Search for the cell housing the specified text and yield its (x, y) center coordinate. 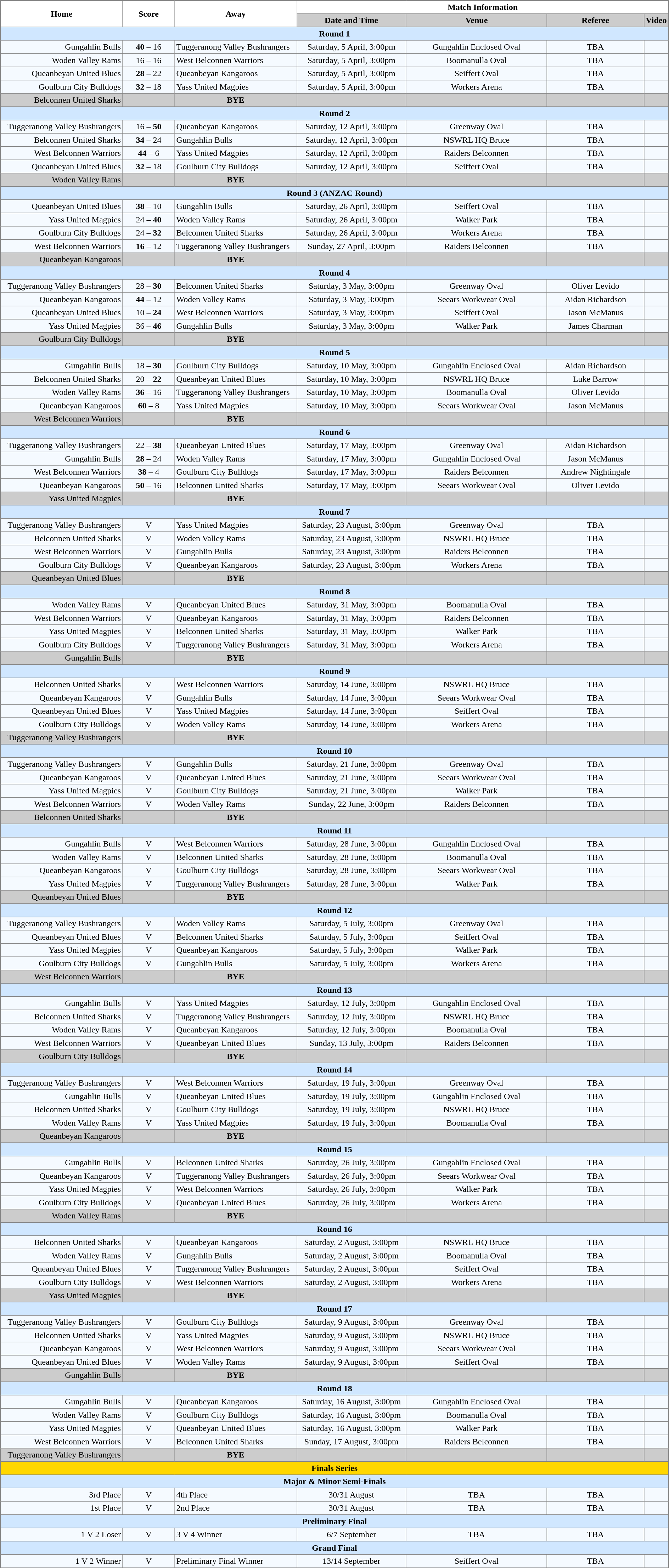
20 – 22 (148, 379)
28 – 22 (148, 74)
Round 6 (334, 432)
Round 11 (334, 831)
36 – 46 (148, 326)
James Charman (595, 326)
Round 12 (334, 910)
Match Information (483, 7)
44 – 12 (148, 299)
24 – 32 (148, 233)
18 – 30 (148, 366)
Round 3 (ANZAC Round) (334, 193)
Preliminary Final Winner (235, 1561)
38 – 10 (148, 206)
44 – 6 (148, 153)
Sunday, 22 June, 3:00pm (352, 804)
3 V 4 Winner (235, 1535)
6/7 September (352, 1535)
Date and Time (352, 21)
Round 18 (334, 1388)
Away (235, 13)
4th Place (235, 1495)
16 – 50 (148, 127)
Round 10 (334, 751)
Venue (477, 21)
Sunday, 13 July, 3:00pm (352, 1043)
1 V 2 Loser (62, 1535)
Finals Series (334, 1468)
3rd Place (62, 1495)
13/14 September (352, 1561)
50 – 16 (148, 485)
Preliminary Final (334, 1521)
Round 14 (334, 1070)
Round 17 (334, 1309)
Round 15 (334, 1149)
40 – 16 (148, 47)
Round 7 (334, 512)
Round 2 (334, 113)
38 – 4 (148, 472)
Round 8 (334, 591)
24 – 40 (148, 220)
Grand Final (334, 1548)
Sunday, 27 April, 3:00pm (352, 246)
Sunday, 17 August, 3:00pm (352, 1442)
Luke Barrow (595, 379)
Round 1 (334, 34)
34 – 24 (148, 140)
60 – 8 (148, 406)
1st Place (62, 1508)
Major & Minor Semi-Finals (334, 1482)
Video (656, 21)
16 – 12 (148, 246)
Round 5 (334, 352)
Round 16 (334, 1229)
10 – 24 (148, 313)
Round 4 (334, 273)
28 – 24 (148, 459)
Round 13 (334, 990)
2nd Place (235, 1508)
Score (148, 13)
Referee (595, 21)
Home (62, 13)
22 – 38 (148, 446)
Round 9 (334, 671)
1 V 2 Winner (62, 1561)
36 – 16 (148, 392)
Andrew Nightingale (595, 472)
16 – 16 (148, 60)
28 – 30 (148, 286)
